Locate the cell with the specified text and output its [x, y] center coordinate. 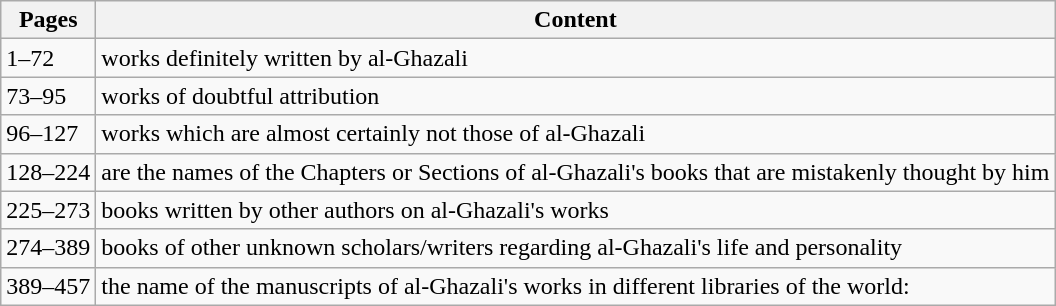
books written by other authors on al-Ghazali's works [576, 210]
are the names of the Chapters or Sections of al-Ghazali's books that are mistakenly thought by him [576, 172]
225–273 [48, 210]
works which are almost certainly not those of al-Ghazali [576, 134]
works of doubtful attribution [576, 96]
1–72 [48, 58]
Content [576, 20]
389–457 [48, 286]
274–389 [48, 248]
works definitely written by al-Ghazali [576, 58]
Pages [48, 20]
books of other unknown scholars/writers regarding al-Ghazali's life and personality [576, 248]
128–224 [48, 172]
73–95 [48, 96]
96–127 [48, 134]
the name of the manuscripts of al-Ghazali's works in different libraries of the world: [576, 286]
